Search for the cell housing the specified text and yield its (X, Y) center coordinate. 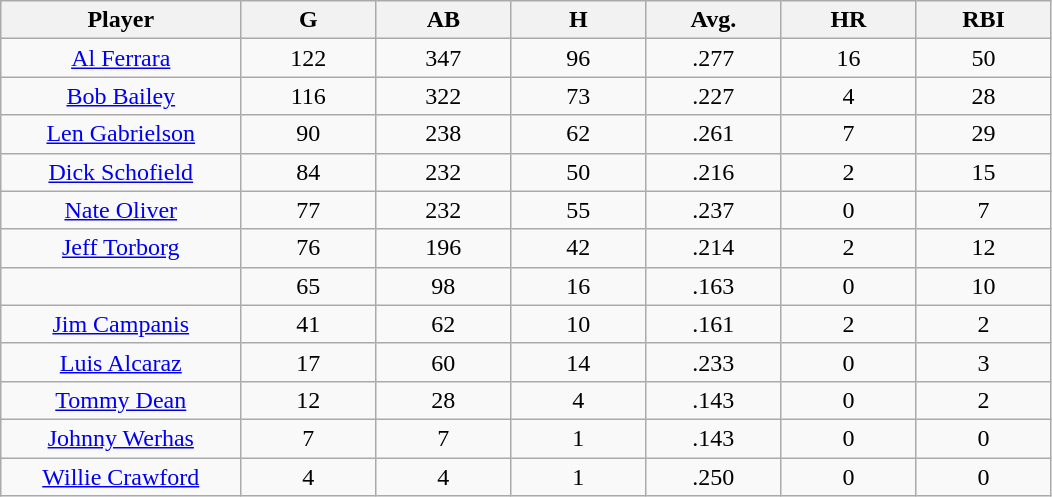
Len Gabrielson (121, 134)
42 (578, 248)
347 (444, 58)
RBI (984, 20)
238 (444, 134)
Jim Campanis (121, 324)
76 (308, 248)
322 (444, 96)
15 (984, 172)
73 (578, 96)
96 (578, 58)
Willie Crawford (121, 477)
G (308, 20)
98 (444, 286)
Avg. (714, 20)
.214 (714, 248)
196 (444, 248)
Jeff Torborg (121, 248)
60 (444, 362)
Dick Schofield (121, 172)
84 (308, 172)
HR (848, 20)
3 (984, 362)
55 (578, 210)
.227 (714, 96)
17 (308, 362)
Al Ferrara (121, 58)
122 (308, 58)
29 (984, 134)
Johnny Werhas (121, 438)
AB (444, 20)
Nate Oliver (121, 210)
.237 (714, 210)
.161 (714, 324)
Tommy Dean (121, 400)
Bob Bailey (121, 96)
.261 (714, 134)
77 (308, 210)
Player (121, 20)
65 (308, 286)
.163 (714, 286)
.216 (714, 172)
.250 (714, 477)
.233 (714, 362)
H (578, 20)
116 (308, 96)
90 (308, 134)
Luis Alcaraz (121, 362)
.277 (714, 58)
14 (578, 362)
41 (308, 324)
